Pinpoint the cell where the given text exists, returning its [x, y] midpoint coordinate. 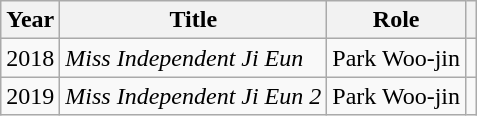
Role [396, 20]
Miss Independent Ji Eun 2 [194, 96]
2018 [30, 58]
2019 [30, 96]
Year [30, 20]
Miss Independent Ji Eun [194, 58]
Title [194, 20]
